Detect which cell encompasses the target text, then output its [x, y] center coordinate. 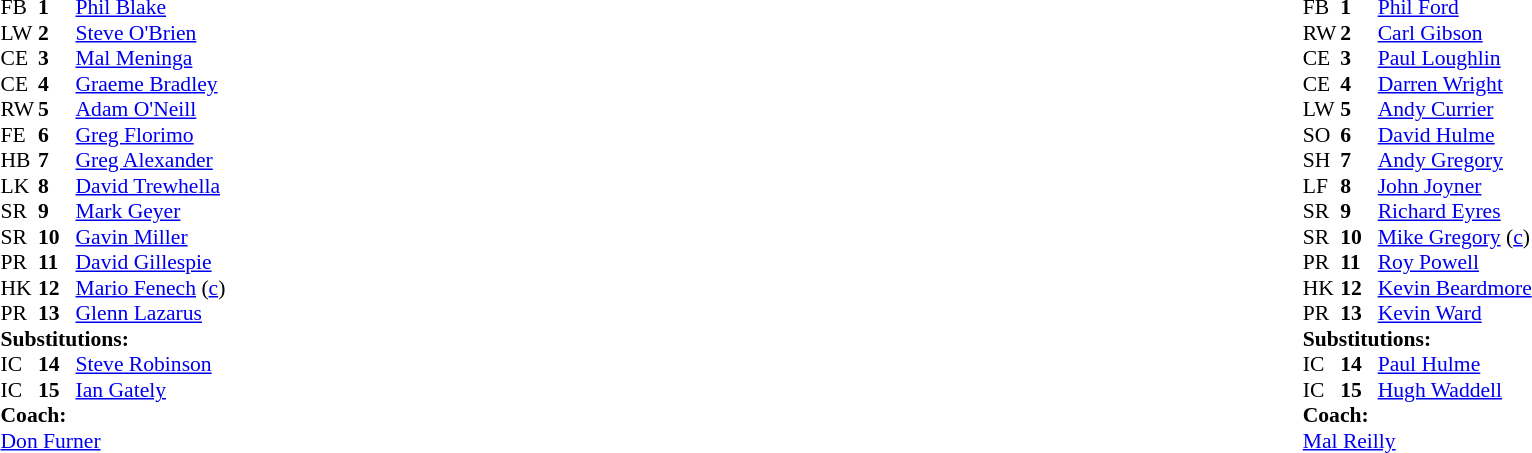
Darren Wright [1455, 84]
HB [19, 161]
John Joyner [1455, 186]
LF [1322, 186]
David Hulme [1455, 135]
LK [19, 186]
Steve Robinson [151, 365]
Kevin Ward [1455, 313]
Greg Florimo [151, 135]
Mario Fenech (c) [151, 288]
Gavin Miller [151, 237]
Andy Gregory [1455, 161]
Roy Powell [1455, 263]
Hugh Waddell [1455, 390]
Andy Currier [1455, 109]
Kevin Beardmore [1455, 288]
Paul Loughlin [1455, 59]
Mike Gregory (c) [1455, 237]
Mark Geyer [151, 211]
Richard Eyres [1455, 211]
Glenn Lazarus [151, 313]
Greg Alexander [151, 161]
Steve O'Brien [151, 33]
Paul Hulme [1455, 365]
SH [1322, 161]
Mal Meninga [151, 59]
FE [19, 135]
SO [1322, 135]
David Trewhella [151, 186]
Adam O'Neill [151, 109]
Carl Gibson [1455, 33]
David Gillespie [151, 263]
Ian Gately [151, 390]
Graeme Bradley [151, 84]
